Extract the [X, Y] coordinate from the center of the cell holding the provided text.  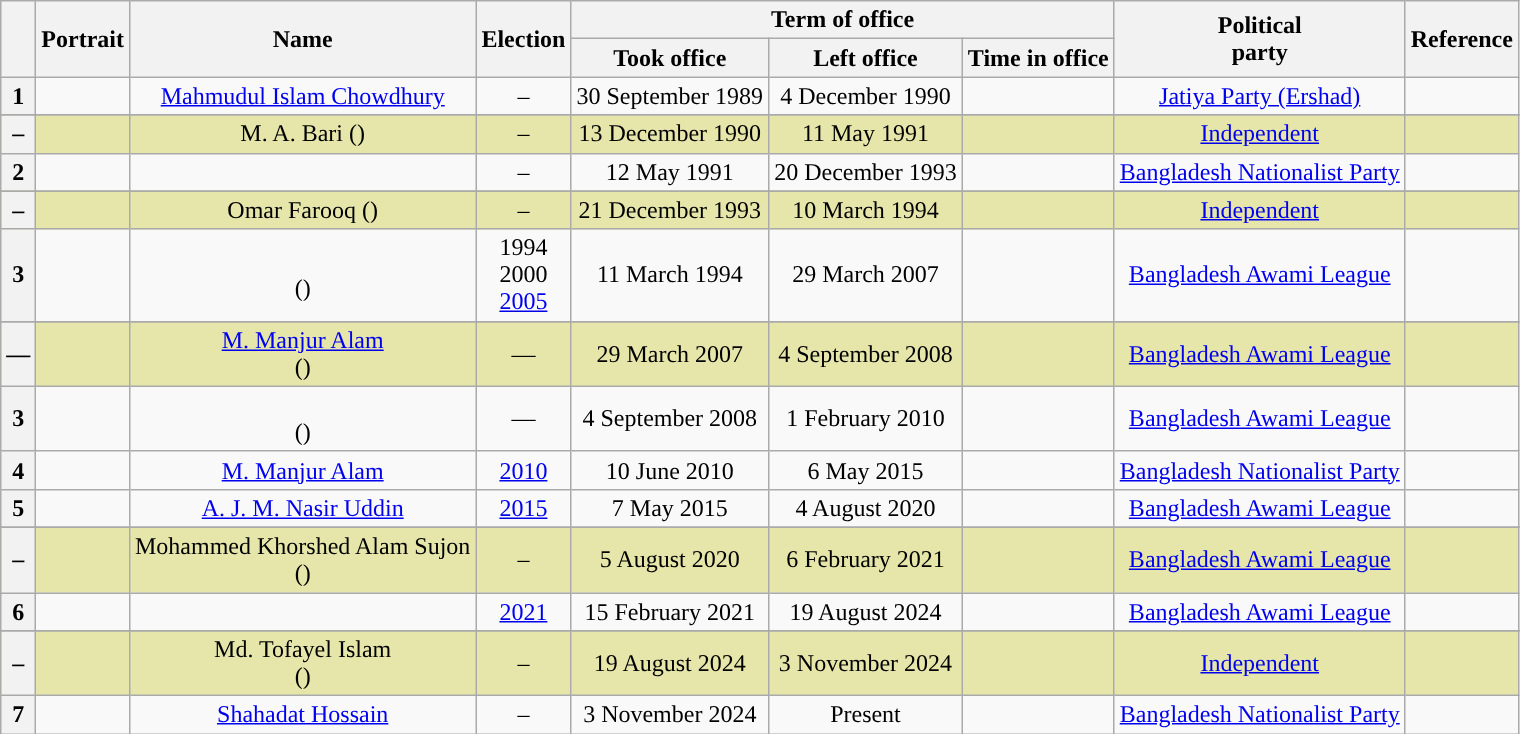
5 August 2020 [670, 560]
M. Manjur Alam [302, 470]
2021 [524, 611]
11 March 1994 [670, 275]
Political party [1260, 39]
199420002005 [524, 275]
10 March 1994 [866, 210]
6 [18, 611]
13 December 1990 [670, 134]
Omar Farooq () [302, 210]
2010 [524, 470]
Mahmudul Islam Chowdhury [302, 96]
Present [866, 715]
2 [18, 172]
4 December 1990 [866, 96]
4 [18, 470]
Election [524, 39]
Shahadat Hossain [302, 715]
21 December 1993 [670, 210]
Reference [1462, 39]
6 February 2021 [866, 560]
2015 [524, 508]
Md. Tofayel Islam() [302, 664]
6 May 2015 [866, 470]
Mohammed Khorshed Alam Sujon() [302, 560]
Took office [670, 58]
5 [18, 508]
A. J. M. Nasir Uddin [302, 508]
20 December 1993 [866, 172]
M. Manjur Alam() [302, 354]
Time in office [1038, 58]
7 [18, 715]
4 August 2020 [866, 508]
M. A. Bari () [302, 134]
12 May 1991 [670, 172]
Left office [866, 58]
Portrait [83, 39]
Term of office [842, 20]
30 September 1989 [670, 96]
1 [18, 96]
Name [302, 39]
10 June 2010 [670, 470]
7 May 2015 [670, 508]
11 May 1991 [866, 134]
Jatiya Party (Ershad) [1260, 96]
15 February 2021 [670, 611]
1 February 2010 [866, 418]
